Output the (X, Y) coordinate of the center of the cell containing the given text.  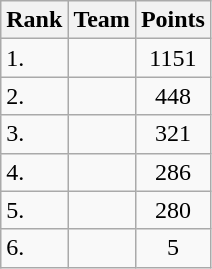
4. (34, 172)
448 (172, 96)
Team (102, 20)
5. (34, 210)
321 (172, 134)
286 (172, 172)
5 (172, 248)
1. (34, 58)
Points (172, 20)
2. (34, 96)
3. (34, 134)
280 (172, 210)
1151 (172, 58)
6. (34, 248)
Rank (34, 20)
